From the cell containing the given text, extract its center point as (x, y) coordinate. 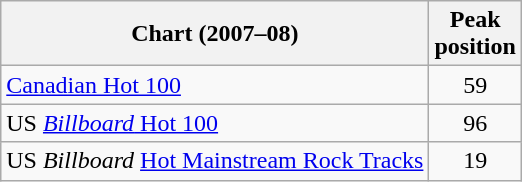
US Billboard Hot 100 (215, 123)
59 (475, 85)
US Billboard Hot Mainstream Rock Tracks (215, 161)
Peakposition (475, 34)
Canadian Hot 100 (215, 85)
Chart (2007–08) (215, 34)
96 (475, 123)
19 (475, 161)
